Identify which cell holds the provided text, then report its (X, Y) central coordinate. 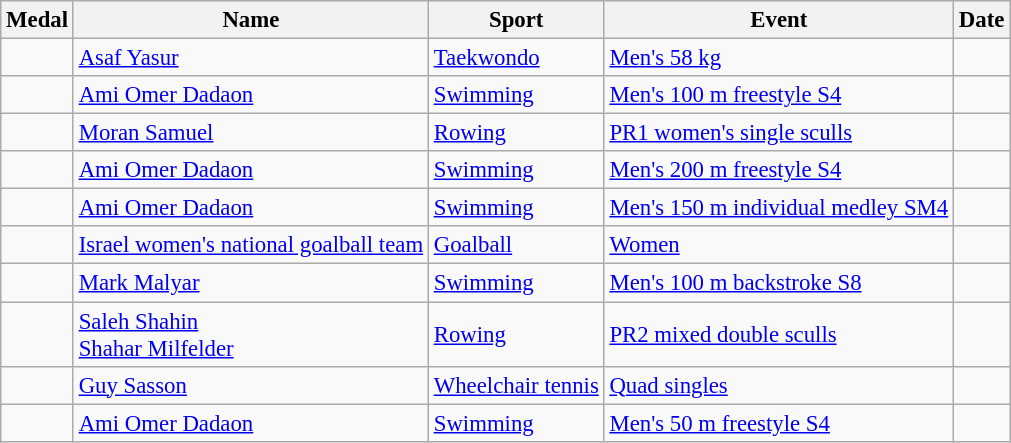
PR2 mixed double sculls (778, 334)
Quad singles (778, 385)
Goalball (516, 245)
Asaf Yasur (250, 58)
Men's 150 m individual medley SM4 (778, 208)
Medal (38, 20)
Men's 58 kg (778, 58)
Israel women's national goalball team (250, 245)
Moran Samuel (250, 133)
Men's 100 m freestyle S4 (778, 95)
Date (982, 20)
Women (778, 245)
Men's 50 m freestyle S4 (778, 423)
Mark Malyar (250, 283)
Event (778, 20)
Men's 100 m backstroke S8 (778, 283)
Saleh ShahinShahar Milfelder (250, 334)
Sport (516, 20)
Taekwondo (516, 58)
Men's 200 m freestyle S4 (778, 170)
Wheelchair tennis (516, 385)
PR1 women's single sculls (778, 133)
Name (250, 20)
Guy Sasson (250, 385)
